Identify which cell holds the provided text, then report its [X, Y] central coordinate. 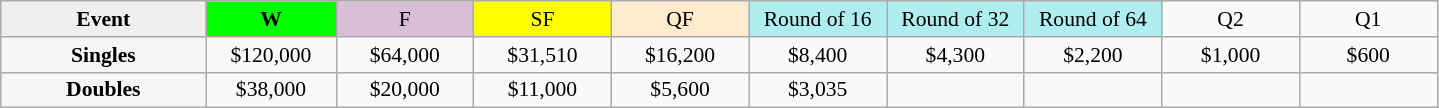
$5,600 [680, 90]
Round of 32 [955, 19]
SF [543, 19]
Round of 64 [1093, 19]
Event [104, 19]
$31,510 [543, 55]
$20,000 [405, 90]
Round of 16 [818, 19]
$600 [1368, 55]
$2,200 [1093, 55]
Singles [104, 55]
Q1 [1368, 19]
$3,035 [818, 90]
$4,300 [955, 55]
$8,400 [818, 55]
$16,200 [680, 55]
QF [680, 19]
Doubles [104, 90]
$38,000 [271, 90]
$11,000 [543, 90]
$64,000 [405, 55]
Q2 [1231, 19]
F [405, 19]
W [271, 19]
$1,000 [1231, 55]
$120,000 [271, 55]
